Provide the (x, y) coordinate of the cell's center where the given text is located.  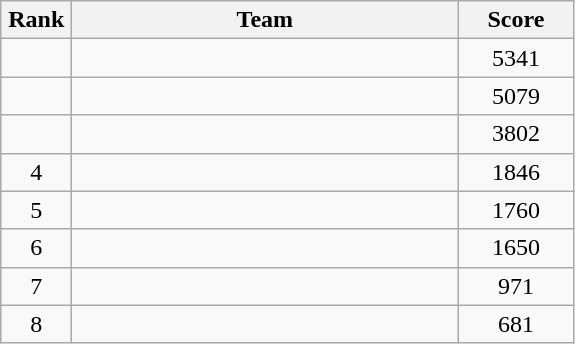
1650 (516, 248)
Score (516, 20)
6 (36, 248)
7 (36, 286)
4 (36, 172)
5 (36, 210)
8 (36, 324)
1846 (516, 172)
1760 (516, 210)
Team (265, 20)
Rank (36, 20)
681 (516, 324)
5341 (516, 58)
971 (516, 286)
3802 (516, 134)
5079 (516, 96)
